Extract the [X, Y] coordinate from the center of the cell holding the provided text.  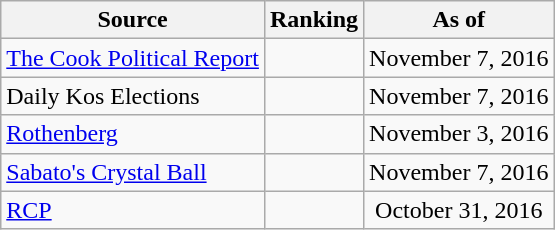
RCP [133, 210]
October 31, 2016 [459, 210]
Sabato's Crystal Ball [133, 172]
Source [133, 20]
November 3, 2016 [459, 134]
Rothenberg [133, 134]
The Cook Political Report [133, 58]
Daily Kos Elections [133, 96]
Ranking [314, 20]
As of [459, 20]
